Scan for the cell matching the given text and deliver its [X, Y] coordinate at center. 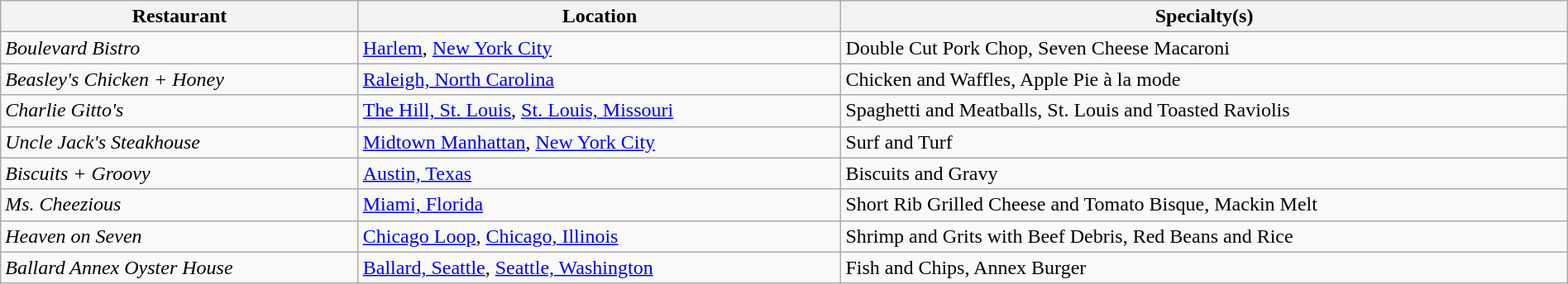
The Hill, St. Louis, St. Louis, Missouri [600, 111]
Heaven on Seven [179, 236]
Short Rib Grilled Cheese and Tomato Bisque, Mackin Melt [1204, 205]
Ms. Cheezious [179, 205]
Chicago Loop, Chicago, Illinois [600, 236]
Midtown Manhattan, New York City [600, 142]
Ballard, Seattle, Seattle, Washington [600, 267]
Charlie Gitto's [179, 111]
Chicken and Waffles, Apple Pie à la mode [1204, 79]
Shrimp and Grits with Beef Debris, Red Beans and Rice [1204, 236]
Austin, Texas [600, 173]
Raleigh, North Carolina [600, 79]
Specialty(s) [1204, 17]
Biscuits + Groovy [179, 173]
Beasley's Chicken + Honey [179, 79]
Spaghetti and Meatballs, St. Louis and Toasted Raviolis [1204, 111]
Location [600, 17]
Surf and Turf [1204, 142]
Uncle Jack's Steakhouse [179, 142]
Miami, Florida [600, 205]
Fish and Chips, Annex Burger [1204, 267]
Harlem, New York City [600, 48]
Ballard Annex Oyster House [179, 267]
Double Cut Pork Chop, Seven Cheese Macaroni [1204, 48]
Boulevard Bistro [179, 48]
Biscuits and Gravy [1204, 173]
Restaurant [179, 17]
